Determine the [X, Y] coordinate at the center of the cell enclosing the given text.  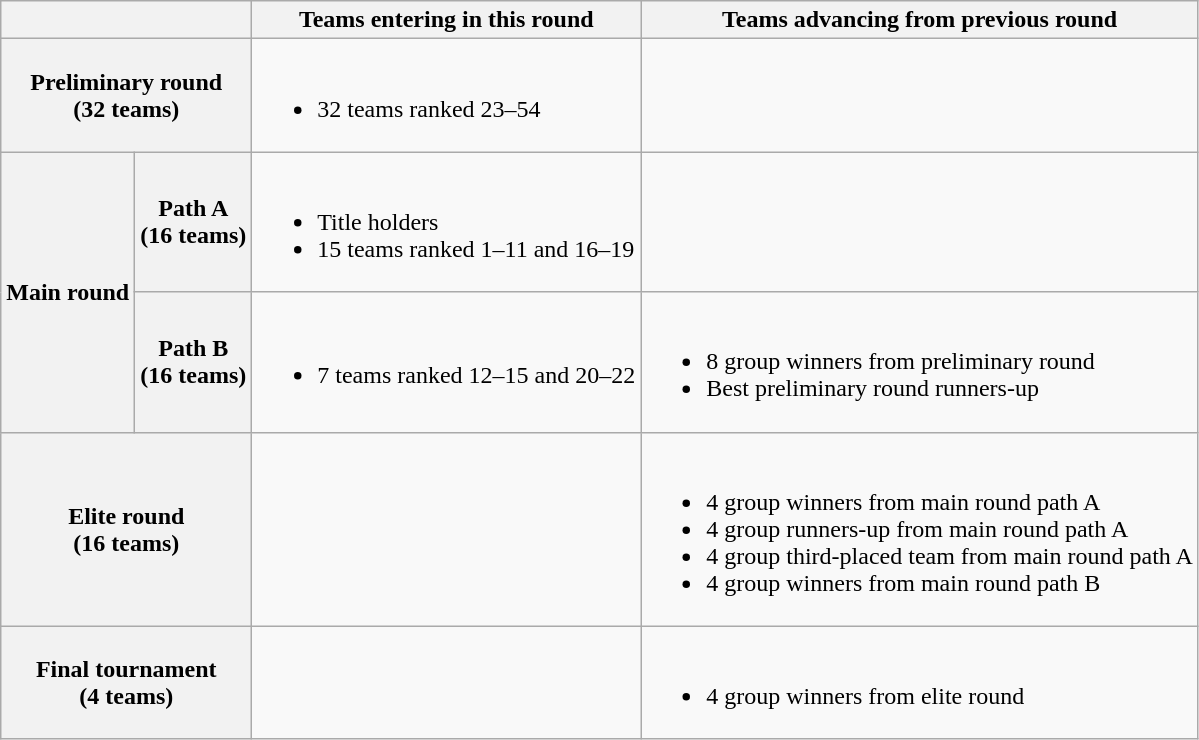
Preliminary round(32 teams) [126, 96]
Main round [68, 292]
4 group winners from elite round [920, 682]
Teams entering in this round [446, 20]
7 teams ranked 12–15 and 20–22 [446, 362]
8 group winners from preliminary roundBest preliminary round runners-up [920, 362]
Final tournament(4 teams) [126, 682]
Teams advancing from previous round [920, 20]
Elite round(16 teams) [126, 529]
Path B(16 teams) [194, 362]
Path A(16 teams) [194, 222]
32 teams ranked 23–54 [446, 96]
Title holders15 teams ranked 1–11 and 16–19 [446, 222]
